Capture the cell that displays the provided text and extract its [X, Y] central coordinate. 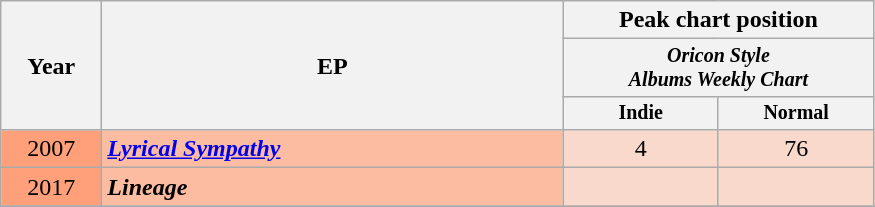
Normal [796, 112]
2007 [52, 149]
2017 [52, 187]
Lyrical Sympathy [332, 149]
Indie [641, 112]
76 [796, 149]
Oricon StyleAlbums Weekly Chart [718, 68]
Lineage [332, 187]
4 [641, 149]
Year [52, 66]
EP [332, 66]
Peak chart position [718, 20]
